Output the (x, y) coordinate of the center of the cell containing the given text.  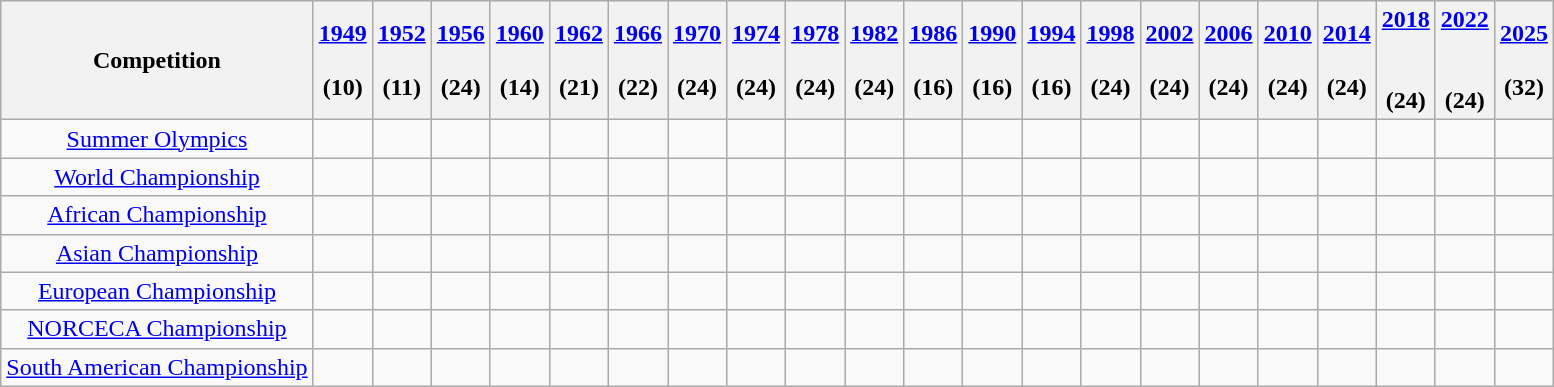
1998(24) (1110, 60)
1986(16) (934, 60)
Competition (157, 60)
Asian Championship (157, 253)
South American Championship (157, 367)
2022(24) (1464, 60)
2002(24) (1170, 60)
1994(16) (1052, 60)
1962(21) (578, 60)
1974(24) (756, 60)
1982(24) (874, 60)
European Championship (157, 291)
World Championship (157, 177)
Summer Olympics (157, 139)
1952(11) (402, 60)
1956(24) (460, 60)
2018(24) (1406, 60)
2006(24) (1228, 60)
African Championship (157, 215)
1949(10) (342, 60)
1970(24) (698, 60)
1960(14) (520, 60)
2025(32) (1524, 60)
2010(24) (1288, 60)
1978(24) (816, 60)
1990(16) (992, 60)
1966(22) (638, 60)
NORCECA Championship (157, 329)
2014(24) (1346, 60)
